Scan for the cell matching the given text and deliver its (X, Y) coordinate at center. 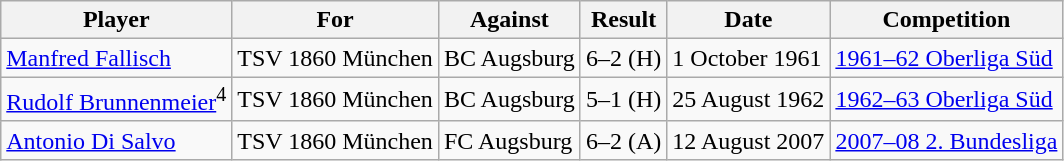
For (336, 20)
6–2 (A) (623, 140)
Player (116, 20)
1961–62 Oberliga Süd (946, 58)
12 August 2007 (748, 140)
Rudolf Brunnenmeier4 (116, 100)
5–1 (H) (623, 100)
Result (623, 20)
1 October 1961 (748, 58)
25 August 1962 (748, 100)
Against (509, 20)
2007–08 2. Bundesliga (946, 140)
Antonio Di Salvo (116, 140)
FC Augsburg (509, 140)
6–2 (H) (623, 58)
1962–63 Oberliga Süd (946, 100)
Date (748, 20)
Manfred Fallisch (116, 58)
Competition (946, 20)
